Extract the [x, y] coordinate from the center of the cell holding the provided text.  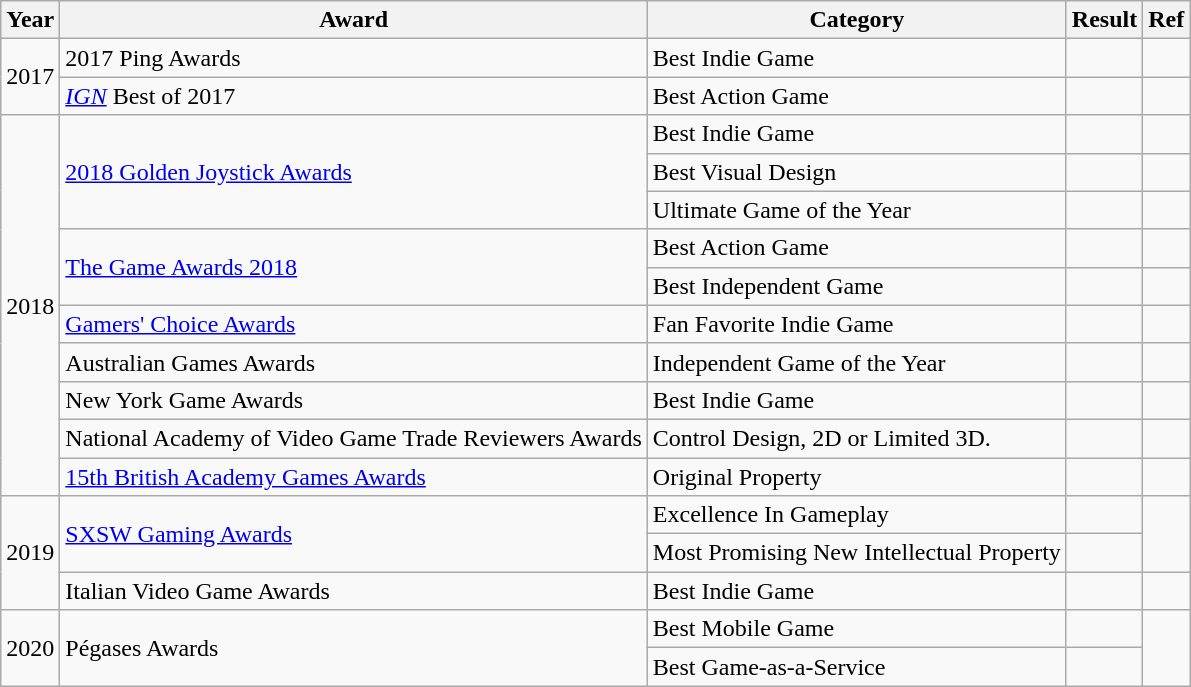
Most Promising New Intellectual Property [856, 553]
The Game Awards 2018 [354, 267]
Italian Video Game Awards [354, 591]
Best Visual Design [856, 172]
15th British Academy Games Awards [354, 477]
Australian Games Awards [354, 362]
2017 Ping Awards [354, 58]
Control Design, 2D or Limited 3D. [856, 438]
Result [1104, 20]
Original Property [856, 477]
Best Independent Game [856, 286]
2020 [30, 648]
Pégases Awards [354, 648]
SXSW Gaming Awards [354, 534]
2017 [30, 77]
National Academy of Video Game Trade Reviewers Awards [354, 438]
2018 Golden Joystick Awards [354, 172]
Independent Game of the Year [856, 362]
Ref [1166, 20]
Gamers' Choice Awards [354, 324]
Best Game-as-a-Service [856, 667]
Ultimate Game of the Year [856, 210]
Award [354, 20]
Best Mobile Game [856, 629]
Fan Favorite Indie Game [856, 324]
Excellence In Gameplay [856, 515]
Year [30, 20]
2018 [30, 306]
Category [856, 20]
New York Game Awards [354, 400]
2019 [30, 553]
IGN Best of 2017 [354, 96]
